From the cell containing the given text, extract its center point as [X, Y] coordinate. 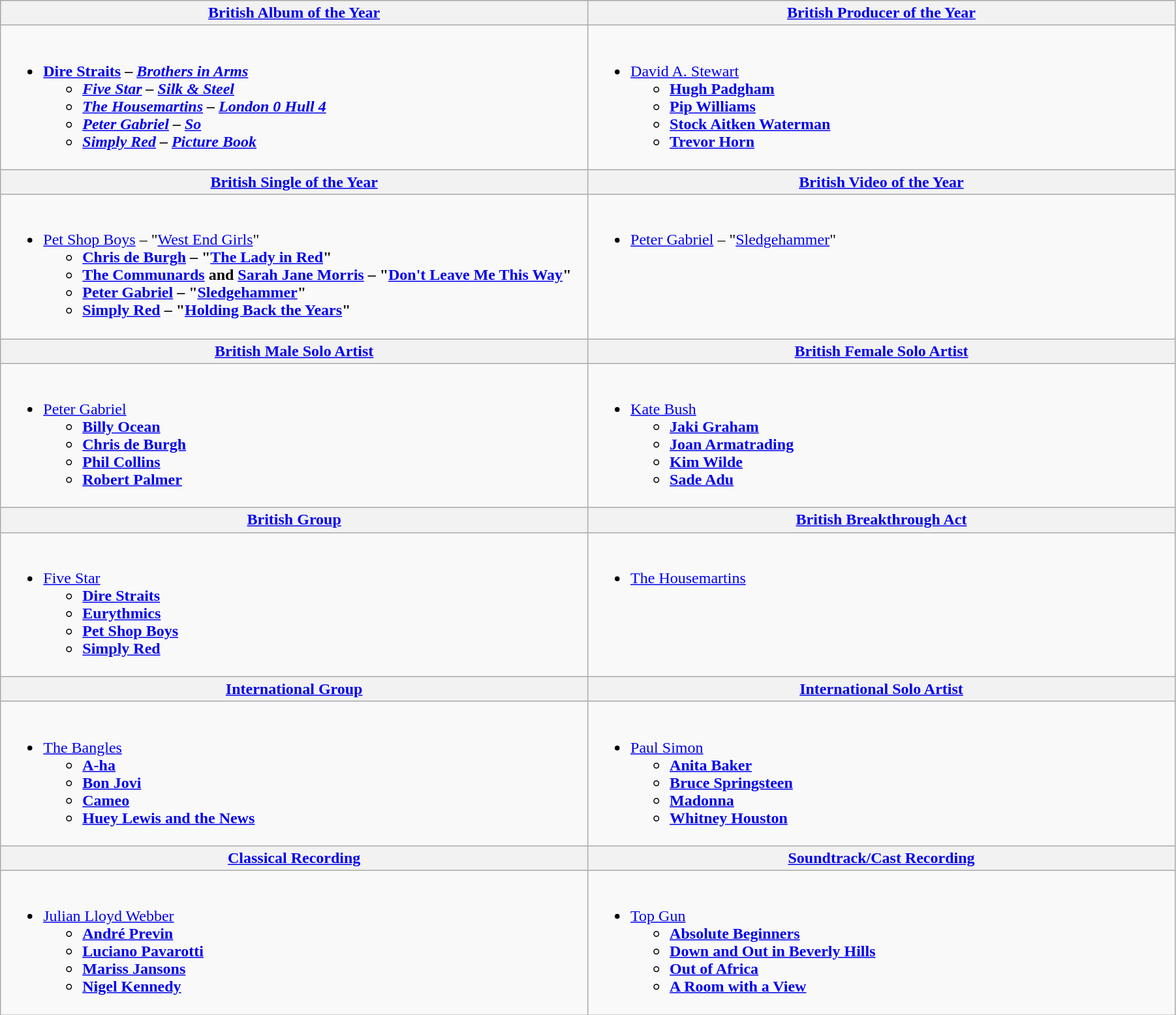
International Group [294, 689]
British Group [294, 520]
British Producer of the Year [882, 13]
Five StarDire StraitsEurythmicsPet Shop BoysSimply Red [294, 604]
Peter Gabriel – "Sledgehammer" [882, 266]
British Female Solo Artist [882, 351]
The BanglesA-haBon JoviCameoHuey Lewis and the News [294, 774]
International Solo Artist [882, 689]
Julian Lloyd WebberAndré PrevinLuciano PavarottiMariss JansonsNigel Kennedy [294, 942]
Soundtrack/Cast Recording [882, 858]
British Single of the Year [294, 182]
British Video of the Year [882, 182]
Classical Recording [294, 858]
Top GunAbsolute BeginnersDown and Out in Beverly HillsOut of AfricaA Room with a View [882, 942]
British Male Solo Artist [294, 351]
The Housemartins [882, 604]
David A. StewartHugh PadghamPip WilliamsStock Aitken WatermanTrevor Horn [882, 98]
Paul SimonAnita BakerBruce SpringsteenMadonnaWhitney Houston [882, 774]
British Breakthrough Act [882, 520]
British Album of the Year [294, 13]
Kate BushJaki GrahamJoan ArmatradingKim WildeSade Adu [882, 436]
Dire Straits – Brothers in ArmsFive Star – Silk & SteelThe Housemartins – London 0 Hull 4Peter Gabriel – SoSimply Red – Picture Book [294, 98]
Peter GabrielBilly OceanChris de BurghPhil CollinsRobert Palmer [294, 436]
